Pinpoint the cell where the given text exists, returning its [X, Y] midpoint coordinate. 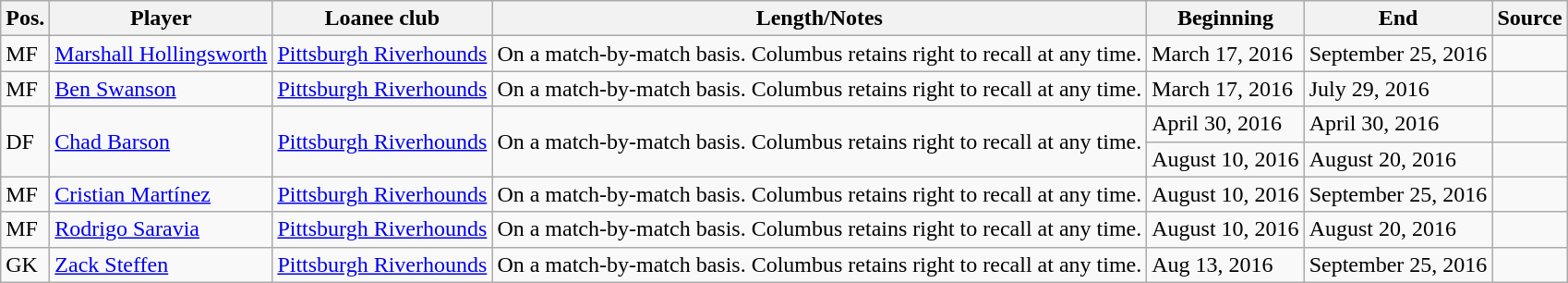
Length/Notes [820, 18]
DF [26, 141]
Chad Barson [161, 141]
Source [1529, 18]
Zack Steffen [161, 265]
Beginning [1225, 18]
Rodrigo Saravia [161, 229]
Marshall Hollingsworth [161, 54]
Ben Swanson [161, 89]
End [1398, 18]
July 29, 2016 [1398, 89]
Cristian Martínez [161, 194]
GK [26, 265]
Aug 13, 2016 [1225, 265]
Player [161, 18]
Pos. [26, 18]
Loanee club [382, 18]
